Determine the [x, y] coordinate at the center of the cell enclosing the given text.  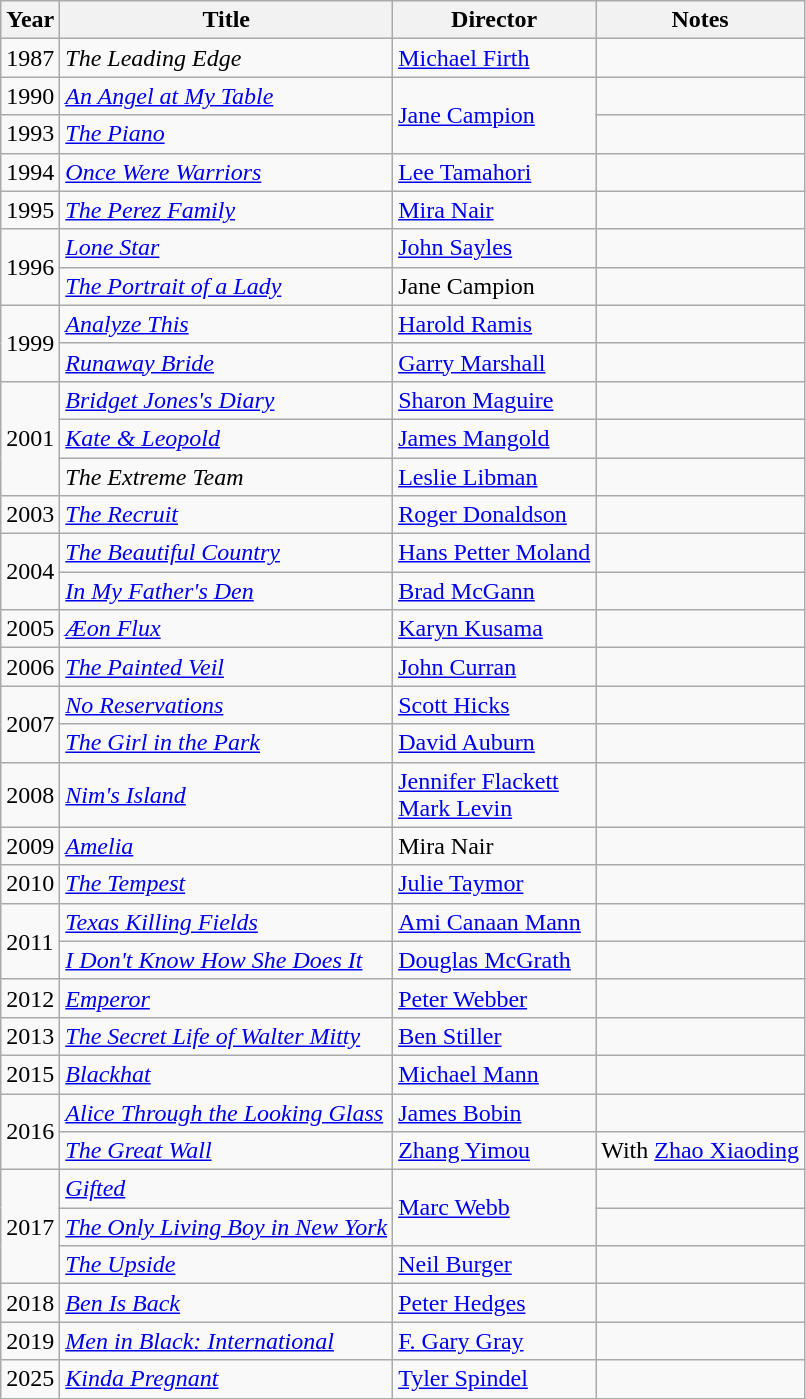
Jennifer FlackettMark Levin [494, 794]
David Auburn [494, 743]
Hans Petter Moland [494, 553]
2009 [30, 846]
Lone Star [226, 248]
In My Father's Den [226, 591]
Brad McGann [494, 591]
The Only Living Boy in New York [226, 1227]
Neil Burger [494, 1265]
1994 [30, 172]
Amelia [226, 846]
Leslie Libman [494, 477]
Garry Marshall [494, 362]
The Extreme Team [226, 477]
Roger Donaldson [494, 515]
2005 [30, 629]
Kinda Pregnant [226, 1379]
2017 [30, 1227]
2004 [30, 572]
1995 [30, 210]
Analyze This [226, 324]
2011 [30, 941]
Blackhat [226, 1074]
Peter Hedges [494, 1303]
1990 [30, 96]
The Beautiful Country [226, 553]
Zhang Yimou [494, 1151]
Texas Killing Fields [226, 922]
F. Gary Gray [494, 1341]
1987 [30, 58]
The Recruit [226, 515]
2012 [30, 998]
Emperor [226, 998]
Peter Webber [494, 998]
The Piano [226, 134]
With Zhao Xiaoding [700, 1151]
Notes [700, 20]
I Don't Know How She Does It [226, 960]
Sharon Maguire [494, 400]
2001 [30, 438]
2025 [30, 1379]
The Great Wall [226, 1151]
The Perez Family [226, 210]
Harold Ramis [494, 324]
Tyler Spindel [494, 1379]
Bridget Jones's Diary [226, 400]
2008 [30, 794]
2006 [30, 667]
2007 [30, 724]
Lee Tamahori [494, 172]
2019 [30, 1341]
The Upside [226, 1265]
Scott Hicks [494, 705]
The Painted Veil [226, 667]
Marc Webb [494, 1208]
2003 [30, 515]
The Secret Life of Walter Mitty [226, 1036]
No Reservations [226, 705]
2018 [30, 1303]
Ben Stiller [494, 1036]
Nim's Island [226, 794]
Title [226, 20]
1999 [30, 343]
Douglas McGrath [494, 960]
Runaway Bride [226, 362]
1996 [30, 267]
2013 [30, 1036]
James Mangold [494, 438]
Director [494, 20]
Gifted [226, 1189]
Ami Canaan Mann [494, 922]
John Sayles [494, 248]
The Girl in the Park [226, 743]
1993 [30, 134]
Michael Firth [494, 58]
Karyn Kusama [494, 629]
Ben Is Back [226, 1303]
John Curran [494, 667]
Michael Mann [494, 1074]
Æon Flux [226, 629]
An Angel at My Table [226, 96]
The Tempest [226, 884]
Men in Black: International [226, 1341]
2015 [30, 1074]
2010 [30, 884]
Julie Taymor [494, 884]
James Bobin [494, 1113]
Year [30, 20]
Once Were Warriors [226, 172]
The Leading Edge [226, 58]
Kate & Leopold [226, 438]
The Portrait of a Lady [226, 286]
Alice Through the Looking Glass [226, 1113]
2016 [30, 1132]
